Detect which cell encompasses the target text, then output its [X, Y] center coordinate. 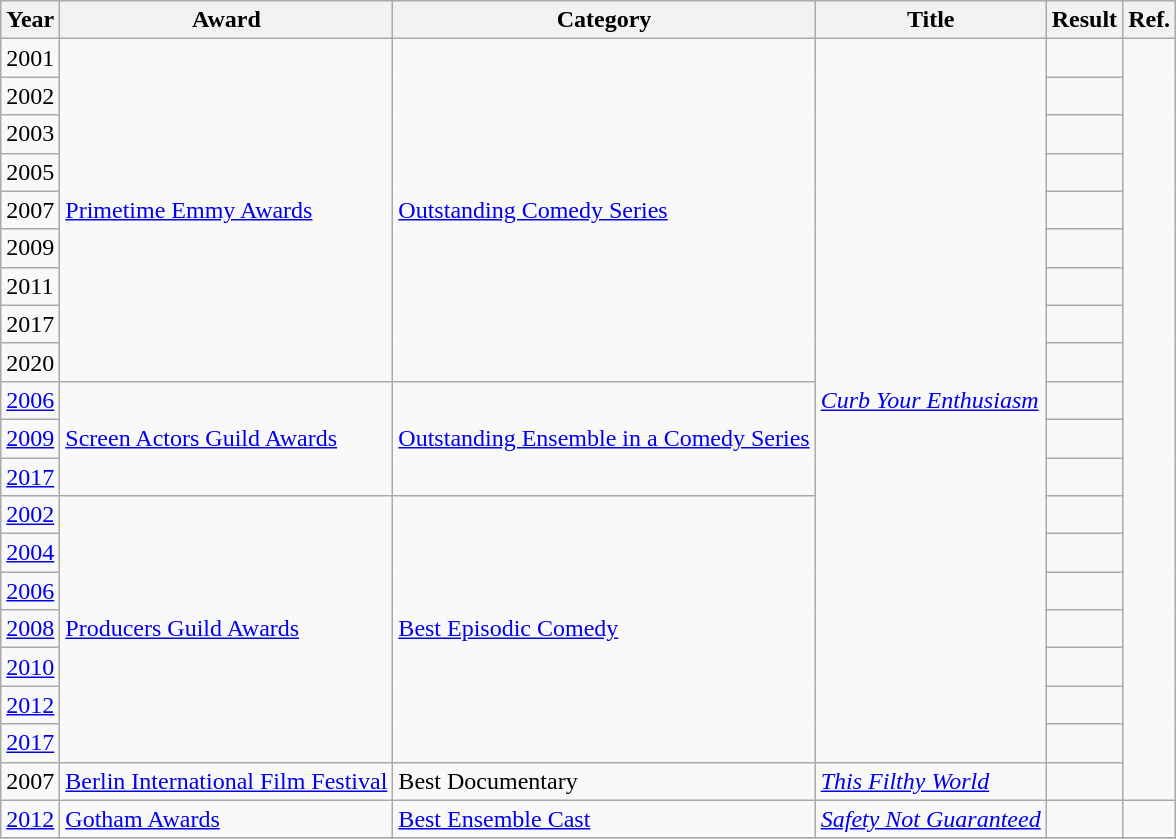
Curb Your Enthusiasm [930, 400]
Outstanding Comedy Series [604, 210]
Best Episodic Comedy [604, 629]
Best Ensemble Cast [604, 819]
Screen Actors Guild Awards [226, 438]
Ref. [1150, 20]
Result [1084, 20]
Gotham Awards [226, 819]
Primetime Emmy Awards [226, 210]
2010 [30, 667]
Best Documentary [604, 781]
Berlin International Film Festival [226, 781]
Title [930, 20]
Producers Guild Awards [226, 629]
Category [604, 20]
2008 [30, 629]
2004 [30, 553]
2020 [30, 362]
2003 [30, 134]
Award [226, 20]
2001 [30, 58]
This Filthy World [930, 781]
2005 [30, 172]
Safety Not Guaranteed [930, 819]
Outstanding Ensemble in a Comedy Series [604, 438]
Year [30, 20]
2011 [30, 286]
